Capture the cell that displays the provided text and extract its [x, y] central coordinate. 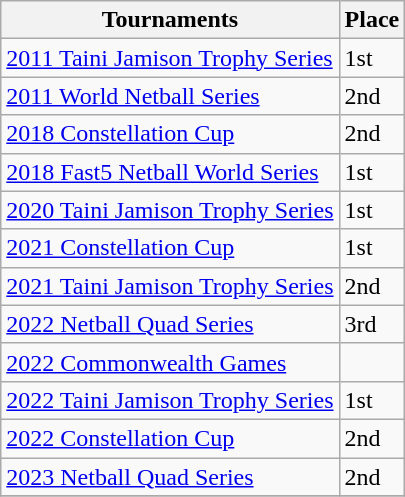
2022 Taini Jamison Trophy Series [170, 400]
2020 Taini Jamison Trophy Series [170, 210]
2011 Taini Jamison Trophy Series [170, 58]
Place [372, 20]
2018 Constellation Cup [170, 134]
2018 Fast5 Netball World Series [170, 172]
2021 Taini Jamison Trophy Series [170, 286]
2022 Netball Quad Series [170, 324]
2021 Constellation Cup [170, 248]
Tournaments [170, 20]
2022 Constellation Cup [170, 438]
2022 Commonwealth Games [170, 362]
2023 Netball Quad Series [170, 477]
3rd [372, 324]
2011 World Netball Series [170, 96]
